Find where the given text appears and provide that cell's center as [x, y] coordinate. 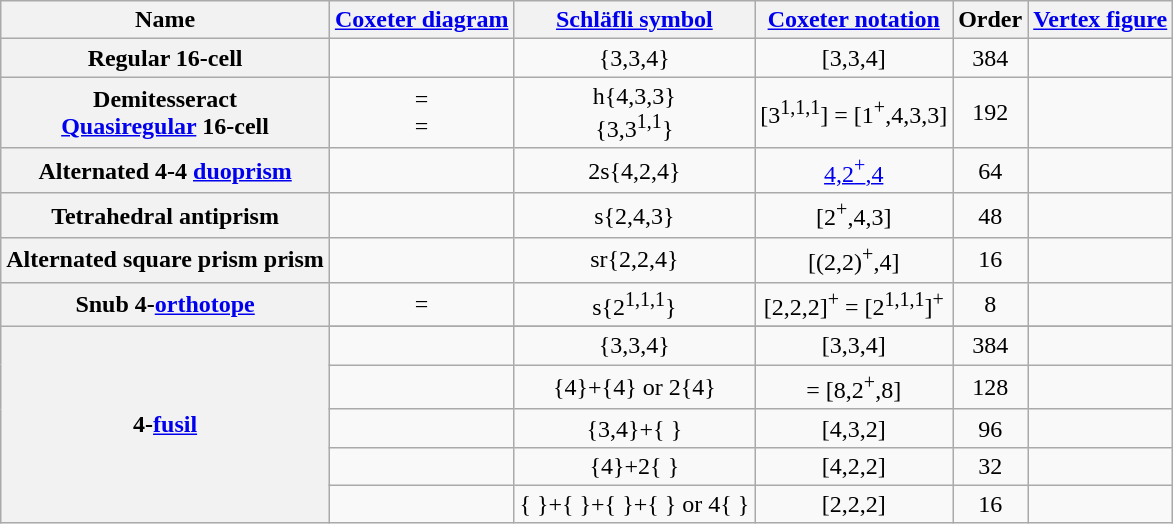
= = [422, 113]
[31,1,1] = [1+,4,3,3] [854, 113]
8 [990, 304]
h{4,3,3}{3,31,1} [634, 113]
Alternated square prism prism [166, 260]
[2,2,2] [854, 504]
s{21,1,1} [634, 304]
[2+,4,3] [854, 216]
Coxeter notation [854, 20]
4,2+,4 [854, 170]
128 [990, 388]
4-fusil [166, 426]
Coxeter diagram [422, 20]
192 [990, 113]
= [422, 304]
[4,3,2] [854, 428]
Tetrahedral antiprism [166, 216]
64 [990, 170]
DemitesseractQuasiregular 16-cell [166, 113]
Alternated 4-4 duoprism [166, 170]
2s{4,2,4} [634, 170]
Name [166, 20]
[4,2,2] [854, 466]
s{2,4,3} [634, 216]
Regular 16-cell [166, 58]
[2,2,2]+ = [21,1,1]+ [854, 304]
{3,4}+{ } [634, 428]
{ }+{ }+{ }+{ } or 4{ } [634, 504]
Order [990, 20]
[(2,2)+,4] [854, 260]
sr{2,2,4} [634, 260]
48 [990, 216]
{4}+{4} or 2{4} [634, 388]
{4}+2{ } [634, 466]
Vertex figure [1100, 20]
96 [990, 428]
Snub 4-orthotope [166, 304]
Schläfli symbol [634, 20]
32 [990, 466]
= [8,2+,8] [854, 388]
